Return (x, y) of the center of cell containing provided text 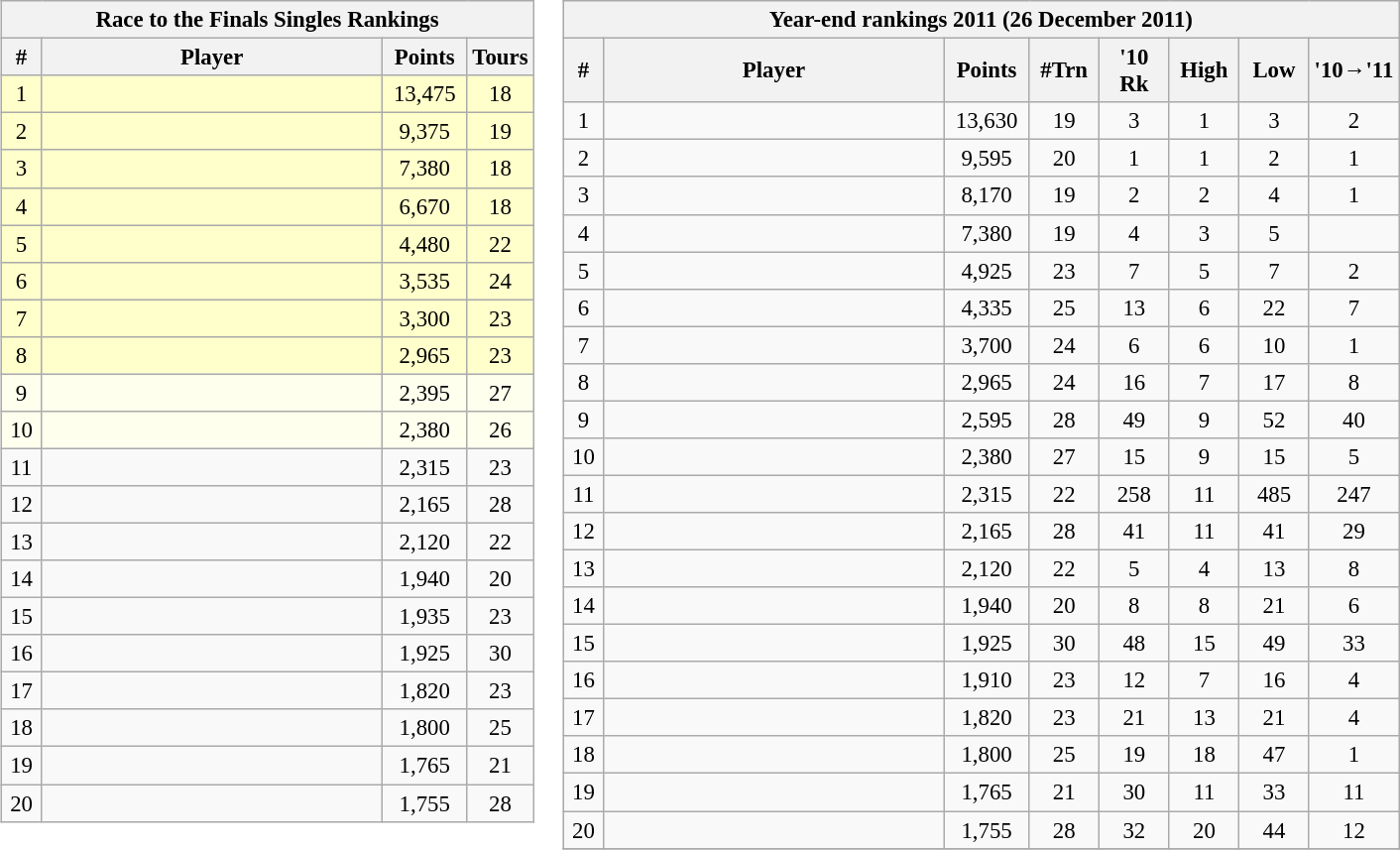
3,300 (424, 318)
9,595 (987, 159)
Low (1275, 71)
44 (1275, 830)
Year-end rankings 2011 (26 December 2011) (982, 20)
32 (1134, 830)
4,925 (987, 271)
1,935 (424, 617)
247 (1353, 494)
3,535 (424, 281)
485 (1275, 494)
'10→'11 (1353, 71)
258 (1134, 494)
4,480 (424, 244)
8,170 (987, 195)
40 (1353, 420)
Race to the Finals Singles Rankings (268, 20)
52 (1275, 420)
High (1204, 71)
2,395 (424, 393)
29 (1353, 532)
'10 Rk (1134, 71)
4,335 (987, 307)
47 (1275, 755)
13,475 (424, 94)
6,670 (424, 206)
#Trn (1065, 71)
1,910 (987, 680)
26 (500, 430)
13,630 (987, 121)
3,700 (987, 345)
48 (1134, 644)
Tours (500, 58)
2,595 (987, 420)
9,375 (424, 132)
